Pinpoint the cell where the given text exists, returning its (x, y) midpoint coordinate. 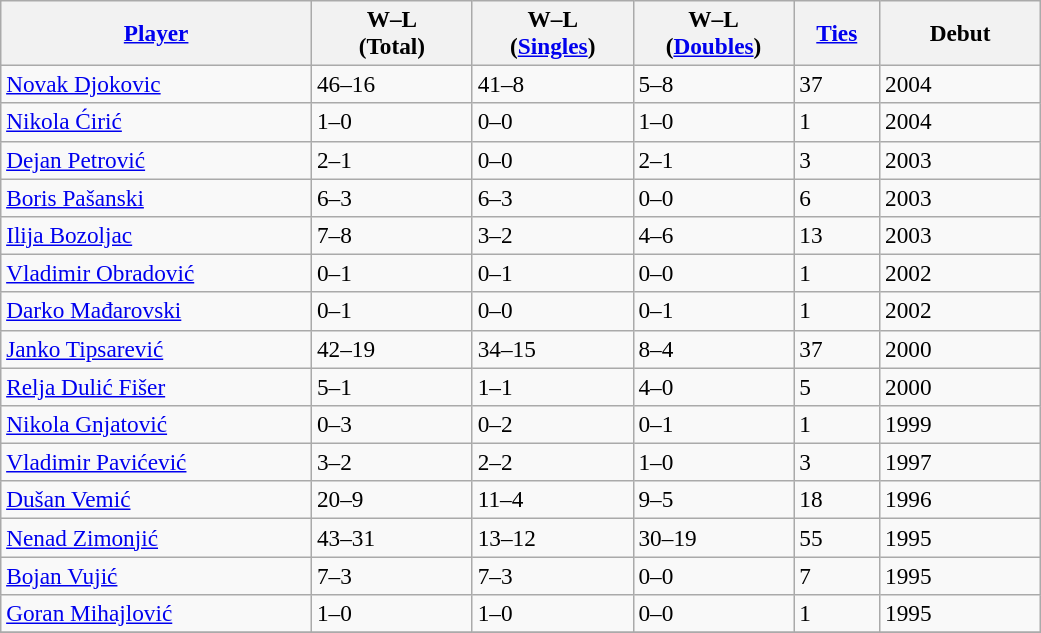
20–9 (392, 500)
0–2 (552, 424)
7–8 (392, 235)
Ilija Bozoljac (156, 235)
W–L(Doubles) (714, 32)
Nenad Zimonjić (156, 537)
4–0 (714, 386)
Nikola Gnjatović (156, 424)
55 (837, 537)
0–3 (392, 424)
18 (837, 500)
Debut (960, 32)
Player (156, 32)
34–15 (552, 349)
Vladimir Obradović (156, 273)
Dejan Petrović (156, 160)
Janko Tipsarević (156, 349)
Darko Mađarovski (156, 311)
2–2 (552, 462)
Relja Dulić Fišer (156, 386)
5 (837, 386)
Bojan Vujić (156, 575)
4–6 (714, 235)
Boris Pašanski (156, 197)
9–5 (714, 500)
6 (837, 197)
W–L(Total) (392, 32)
Vladimir Pavićević (156, 462)
Dušan Vemić (156, 500)
13 (837, 235)
5–8 (714, 84)
1996 (960, 500)
43–31 (392, 537)
1997 (960, 462)
13–12 (552, 537)
Novak Djokovic (156, 84)
Goran Mihajlović (156, 613)
46–16 (392, 84)
41–8 (552, 84)
W–L(Singles) (552, 32)
7 (837, 575)
Ties (837, 32)
1999 (960, 424)
8–4 (714, 349)
1–1 (552, 386)
30–19 (714, 537)
Nikola Ćirić (156, 122)
5–1 (392, 386)
11–4 (552, 500)
42–19 (392, 349)
